Find where the given text appears and provide that cell's center as [X, Y] coordinate. 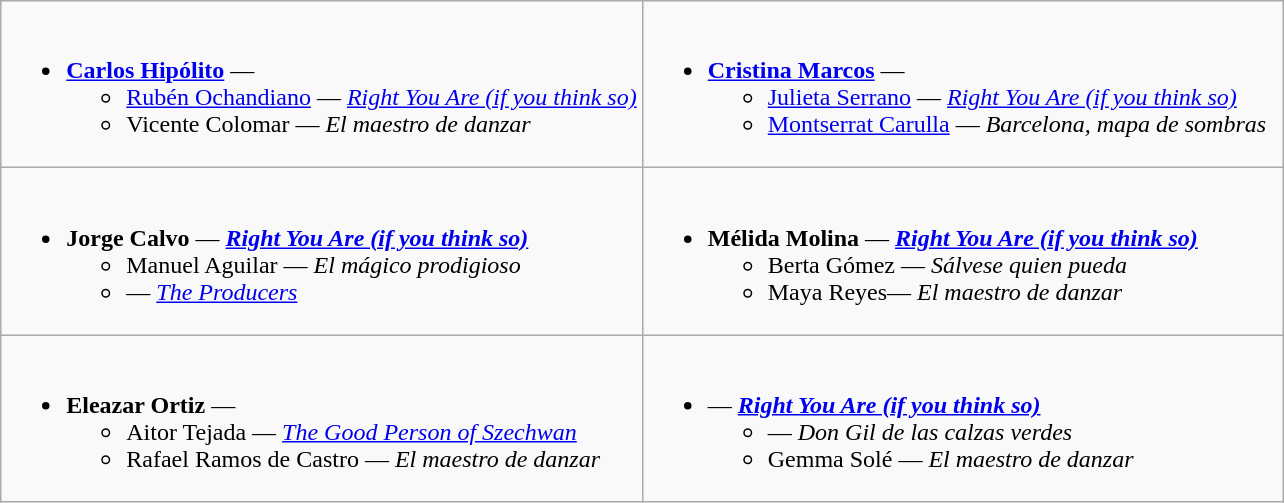
Cristina Marcos — Julieta Serrano — Right You Are (if you think so)Montserrat Carulla — Barcelona, mapa de sombras [962, 84]
Eleazar Ortiz — Aitor Tejada — The Good Person of SzechwanRafael Ramos de Castro — El maestro de danzar [322, 418]
— Right You Are (if you think so) — Don Gil de las calzas verdesGemma Solé — El maestro de danzar [962, 418]
Jorge Calvo — Right You Are (if you think so)Manuel Aguilar — El mágico prodigioso — The Producers [322, 252]
Mélida Molina — Right You Are (if you think so)Berta Gómez — Sálvese quien puedaMaya Reyes— El maestro de danzar [962, 252]
Carlos Hipólito — Rubén Ochandiano — Right You Are (if you think so)Vicente Colomar — El maestro de danzar [322, 84]
